Return the (X, Y) coordinate for the center point of the cell that contains the specified text.  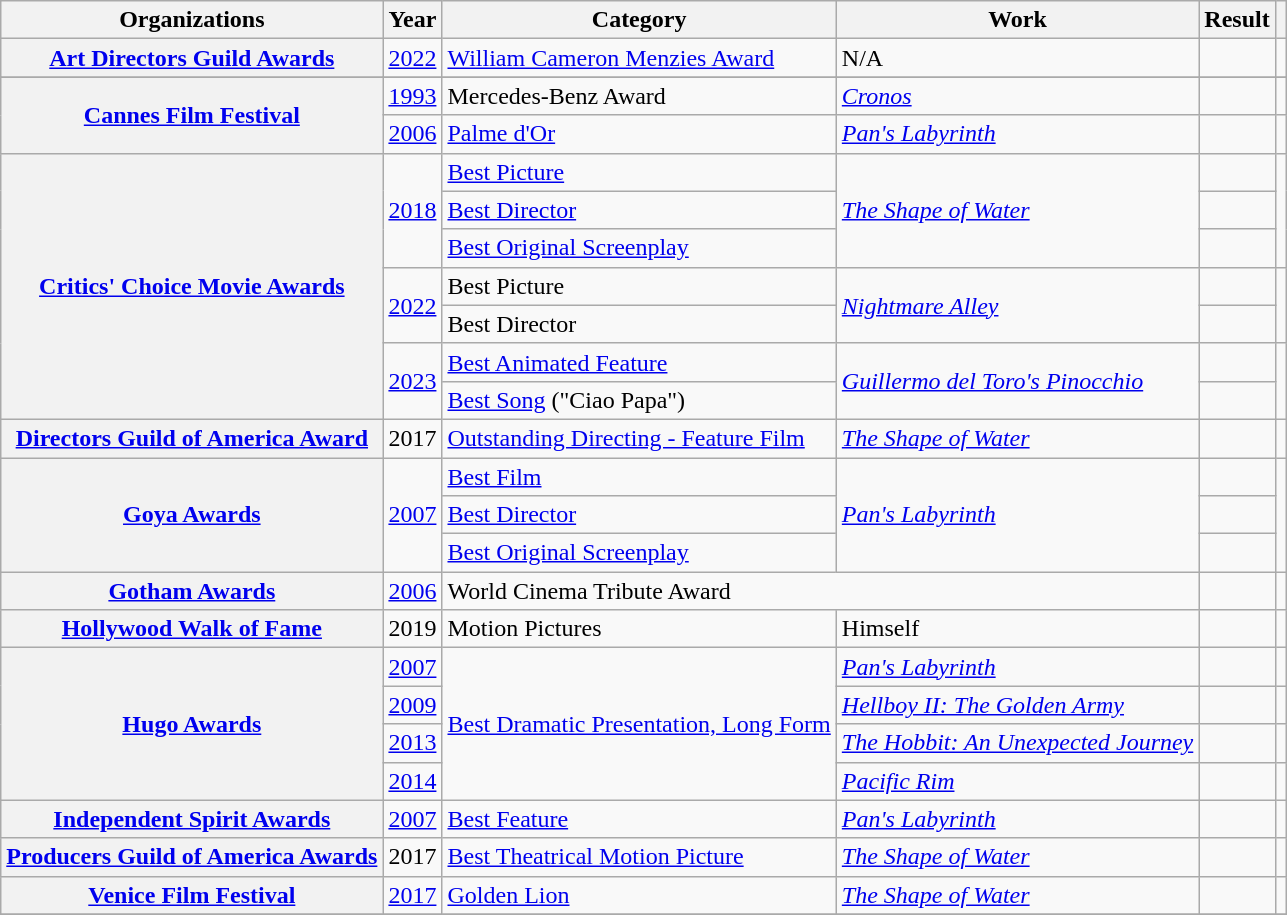
Guillermo del Toro's Pinocchio (1018, 381)
N/A (1018, 58)
Goya Awards (192, 515)
Pacific Rim (1018, 781)
Independent Spirit Awards (192, 819)
Organizations (192, 20)
1993 (412, 96)
Hugo Awards (192, 724)
Directors Guild of America Award (192, 438)
Outstanding Directing - Feature Film (639, 438)
Palme d'Or (639, 134)
Hollywood Walk of Fame (192, 629)
Art Directors Guild Awards (192, 58)
Year (412, 20)
Best Theatrical Motion Picture (639, 857)
2023 (412, 381)
Golden Lion (639, 895)
Best Dramatic Presentation, Long Form (639, 724)
Category (639, 20)
Producers Guild of America Awards (192, 857)
Motion Pictures (639, 629)
William Cameron Menzies Award (639, 58)
The Hobbit: An Unexpected Journey (1018, 743)
Result (1237, 20)
Hellboy II: The Golden Army (1018, 705)
2019 (412, 629)
Himself (1018, 629)
2009 (412, 705)
Gotham Awards (192, 591)
Best Feature (639, 819)
Nightmare Alley (1018, 305)
Best Song ("Ciao Papa") (639, 400)
Cannes Film Festival (192, 115)
Critics' Choice Movie Awards (192, 286)
Work (1018, 20)
World Cinema Tribute Award (820, 591)
Best Animated Feature (639, 362)
2018 (412, 210)
Cronos (1018, 96)
2014 (412, 781)
Best Film (639, 477)
2013 (412, 743)
Venice Film Festival (192, 895)
Mercedes-Benz Award (639, 96)
